Identify which cell holds the provided text, then report its (X, Y) central coordinate. 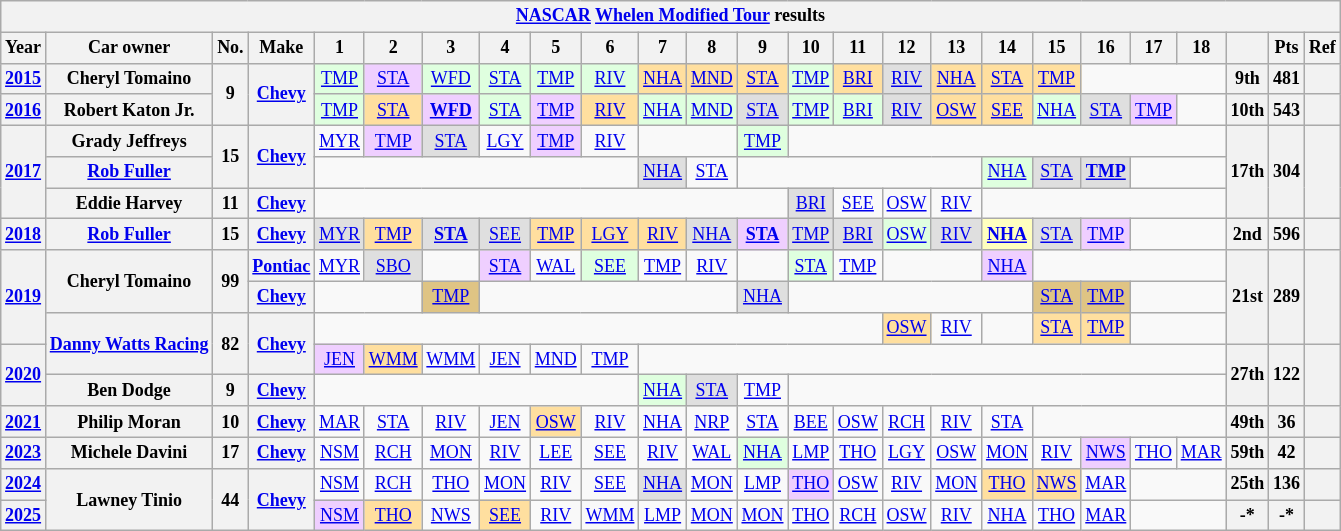
Philip Moran (128, 422)
Grady Jeffreys (128, 140)
Michele Davini (128, 452)
2nd (1248, 234)
Year (24, 48)
NASCAR Whelen Modified Tour results (670, 16)
13 (956, 48)
99 (230, 281)
BEE (811, 422)
2018 (24, 234)
18 (1201, 48)
2025 (24, 516)
14 (1008, 48)
LEE (556, 452)
17th (1248, 172)
27th (1248, 375)
82 (230, 343)
44 (230, 499)
2015 (24, 78)
12 (906, 48)
36 (1287, 422)
Danny Watts Racing (128, 343)
289 (1287, 297)
7 (663, 48)
25th (1248, 484)
2020 (24, 375)
SBO (393, 266)
Eddie Harvey (128, 204)
2016 (24, 110)
42 (1287, 452)
481 (1287, 78)
Pontiac (282, 266)
No. (230, 48)
6 (610, 48)
2023 (24, 452)
Ref (1322, 48)
NRP (712, 422)
Ben Dodge (128, 390)
9th (1248, 78)
Make (282, 48)
543 (1287, 110)
5 (556, 48)
2024 (24, 484)
4 (506, 48)
Robert Katon Jr. (128, 110)
596 (1287, 234)
2 (393, 48)
49th (1248, 422)
136 (1287, 484)
122 (1287, 375)
16 (1106, 48)
2017 (24, 172)
3 (451, 48)
59th (1248, 452)
8 (712, 48)
Pts (1287, 48)
2021 (24, 422)
10th (1248, 110)
Lawney Tinio (128, 499)
21st (1248, 297)
2019 (24, 297)
304 (1287, 172)
1 (340, 48)
Car owner (128, 48)
